For the text-containing cell, return its midpoint in [X, Y] coordinate format. 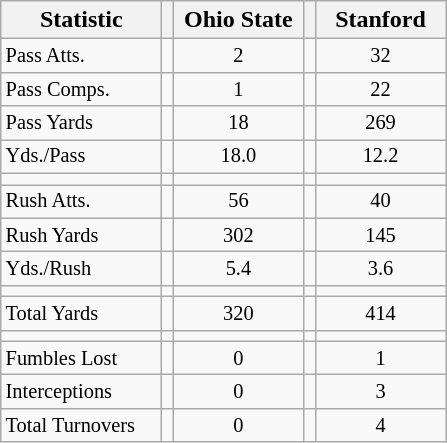
18 [238, 123]
269 [380, 123]
4 [380, 426]
Total Turnovers [82, 426]
Rush Atts. [82, 201]
145 [380, 235]
Rush Yards [82, 235]
320 [238, 314]
Yds./Rush [82, 269]
22 [380, 89]
Pass Yards [82, 123]
40 [380, 201]
2 [238, 56]
Ohio State [238, 20]
3 [380, 392]
Stanford [380, 20]
Pass Atts. [82, 56]
5.4 [238, 269]
Yds./Pass [82, 157]
12.2 [380, 157]
3.6 [380, 269]
414 [380, 314]
32 [380, 56]
18.0 [238, 157]
Pass Comps. [82, 89]
302 [238, 235]
Total Yards [82, 314]
Interceptions [82, 392]
Statistic [82, 20]
Fumbles Lost [82, 358]
56 [238, 201]
